Capture the cell that displays the provided text and extract its (X, Y) central coordinate. 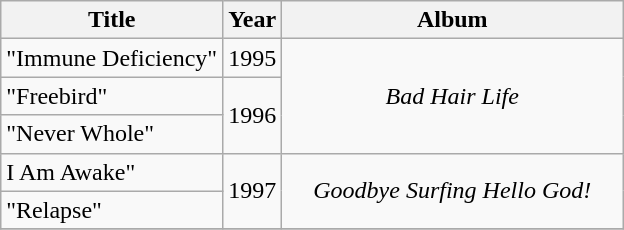
Goodbye Surfing Hello God! (452, 191)
"Freebird" (112, 96)
"Immune Deficiency" (112, 58)
1995 (252, 58)
1997 (252, 191)
Album (452, 20)
Title (112, 20)
Year (252, 20)
1996 (252, 115)
"Never Whole" (112, 134)
"Relapse" (112, 210)
I Am Awake" (112, 172)
Bad Hair Life (452, 96)
